Pinpoint the cell where the given text exists, returning its (x, y) midpoint coordinate. 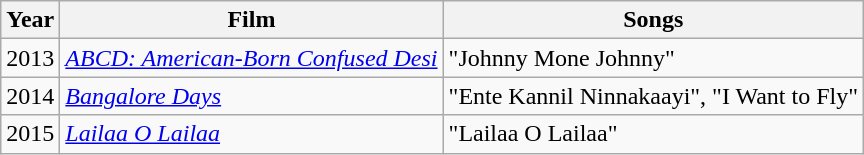
Year (30, 20)
2015 (30, 134)
Lailaa O Lailaa (252, 134)
2014 (30, 96)
Film (252, 20)
ABCD: American-Born Confused Desi (252, 58)
"Ente Kannil Ninnakaayi", "I Want to Fly" (653, 96)
"Lailaa O Lailaa" (653, 134)
2013 (30, 58)
Songs (653, 20)
Bangalore Days (252, 96)
"Johnny Mone Johnny" (653, 58)
